Scan for the cell matching the given text and deliver its [X, Y] coordinate at center. 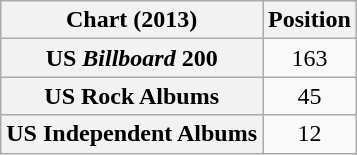
45 [310, 96]
12 [310, 134]
US Billboard 200 [132, 58]
163 [310, 58]
Position [310, 20]
US Rock Albums [132, 96]
US Independent Albums [132, 134]
Chart (2013) [132, 20]
